Capture the cell that displays the provided text and extract its (x, y) central coordinate. 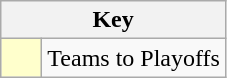
Teams to Playoffs (134, 58)
Key (114, 20)
